Detect which cell encompasses the target text, then output its (X, Y) center coordinate. 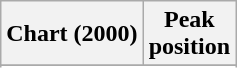
Peakposition (189, 34)
Chart (2000) (72, 34)
